Extract the [X, Y] coordinate from the center of the cell holding the provided text.  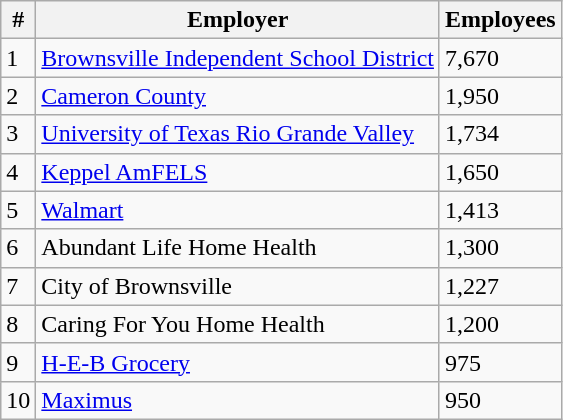
2 [18, 96]
1,300 [500, 248]
Abundant Life Home Health [238, 248]
4 [18, 172]
Brownsville Independent School District [238, 58]
Employees [500, 20]
9 [18, 362]
H-E-B Grocery [238, 362]
5 [18, 210]
1,413 [500, 210]
1,227 [500, 286]
1,950 [500, 96]
950 [500, 400]
7,670 [500, 58]
10 [18, 400]
7 [18, 286]
Walmart [238, 210]
1,734 [500, 134]
8 [18, 324]
1,200 [500, 324]
Employer [238, 20]
# [18, 20]
Caring For You Home Health [238, 324]
University of Texas Rio Grande Valley [238, 134]
6 [18, 248]
1,650 [500, 172]
Keppel AmFELS [238, 172]
City of Brownsville [238, 286]
Cameron County [238, 96]
1 [18, 58]
3 [18, 134]
975 [500, 362]
Maximus [238, 400]
